Output the (X, Y) coordinate of the center of the cell containing the given text.  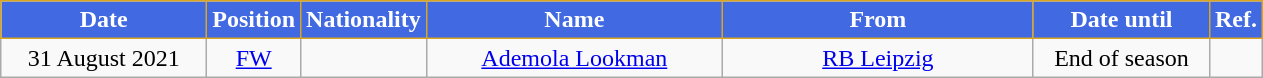
Ref. (1236, 20)
Nationality (364, 20)
31 August 2021 (104, 58)
Date until (1121, 20)
From (878, 20)
Ademola Lookman (574, 58)
Date (104, 20)
Position (254, 20)
End of season (1121, 58)
RB Leipzig (878, 58)
Name (574, 20)
FW (254, 58)
